Capture the cell that displays the provided text and extract its (x, y) central coordinate. 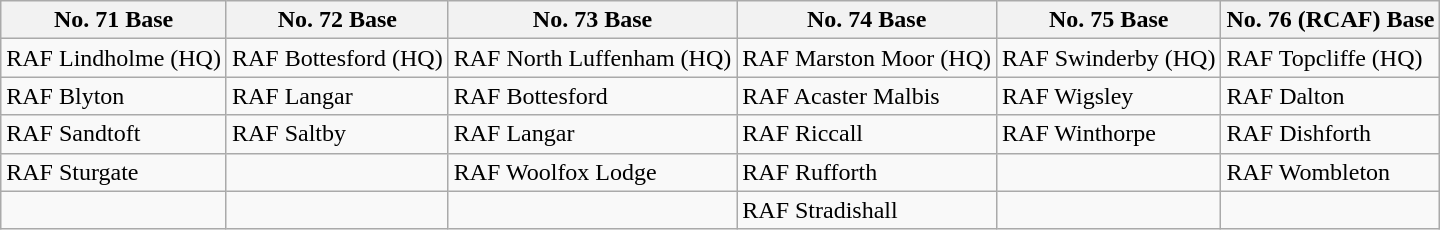
RAF North Luffenham (HQ) (592, 58)
RAF Dalton (1330, 96)
No. 75 Base (1109, 20)
RAF Stradishall (867, 210)
No. 72 Base (337, 20)
RAF Saltby (337, 134)
RAF Topcliffe (HQ) (1330, 58)
No. 74 Base (867, 20)
RAF Sturgate (114, 172)
RAF Rufforth (867, 172)
No. 71 Base (114, 20)
RAF Swinderby (HQ) (1109, 58)
No. 76 (RCAF) Base (1330, 20)
RAF Dishforth (1330, 134)
RAF Marston Moor (HQ) (867, 58)
RAF Bottesford (592, 96)
RAF Wigsley (1109, 96)
RAF Wombleton (1330, 172)
RAF Winthorpe (1109, 134)
RAF Sandtoft (114, 134)
RAF Riccall (867, 134)
RAF Acaster Malbis (867, 96)
RAF Lindholme (HQ) (114, 58)
RAF Blyton (114, 96)
RAF Woolfox Lodge (592, 172)
No. 73 Base (592, 20)
RAF Bottesford (HQ) (337, 58)
